From the cell containing the given text, extract its center point as [X, Y] coordinate. 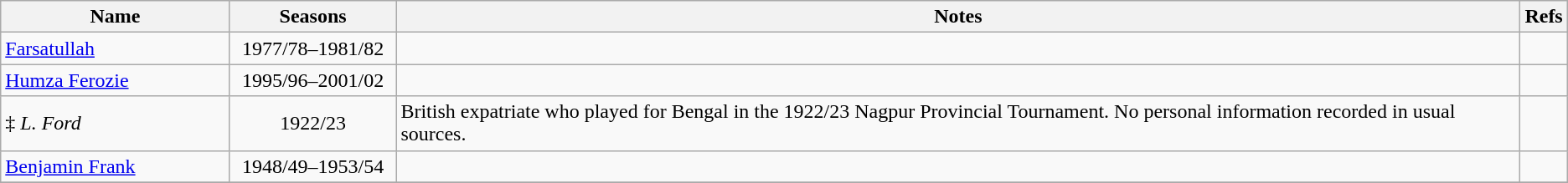
Seasons [313, 17]
Name [116, 17]
1995/96–2001/02 [313, 80]
Notes [958, 17]
British expatriate who played for Bengal in the 1922/23 Nagpur Provincial Tournament. No personal information recorded in usual sources. [958, 124]
Benjamin Frank [116, 166]
‡ L. Ford [116, 124]
1948/49–1953/54 [313, 166]
1977/78–1981/82 [313, 48]
1922/23 [313, 124]
Refs [1544, 17]
Humza Ferozie [116, 80]
Farsatullah [116, 48]
